Output the [x, y] coordinate of the center of the cell containing the given text.  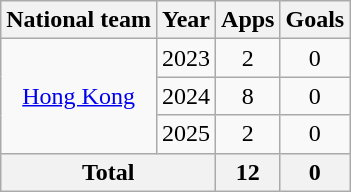
12 [248, 172]
2024 [186, 96]
2025 [186, 134]
Total [108, 172]
Year [186, 20]
Goals [315, 20]
Hong Kong [79, 96]
National team [79, 20]
8 [248, 96]
2023 [186, 58]
Apps [248, 20]
